Determine the (x, y) coordinate at the center of the cell enclosing the given text.  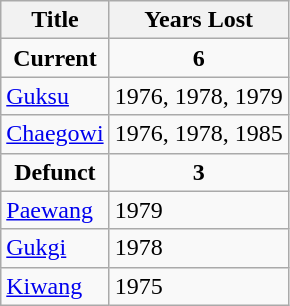
1976, 1978, 1979 (198, 96)
Paewang (55, 210)
6 (198, 58)
Years Lost (198, 20)
1975 (198, 286)
3 (198, 172)
Title (55, 20)
Current (55, 58)
Kiwang (55, 286)
1976, 1978, 1985 (198, 134)
Gukgi (55, 248)
Guksu (55, 96)
1978 (198, 248)
1979 (198, 210)
Defunct (55, 172)
Chaegowi (55, 134)
